Find where the given text appears and provide that cell's center as (X, Y) coordinate. 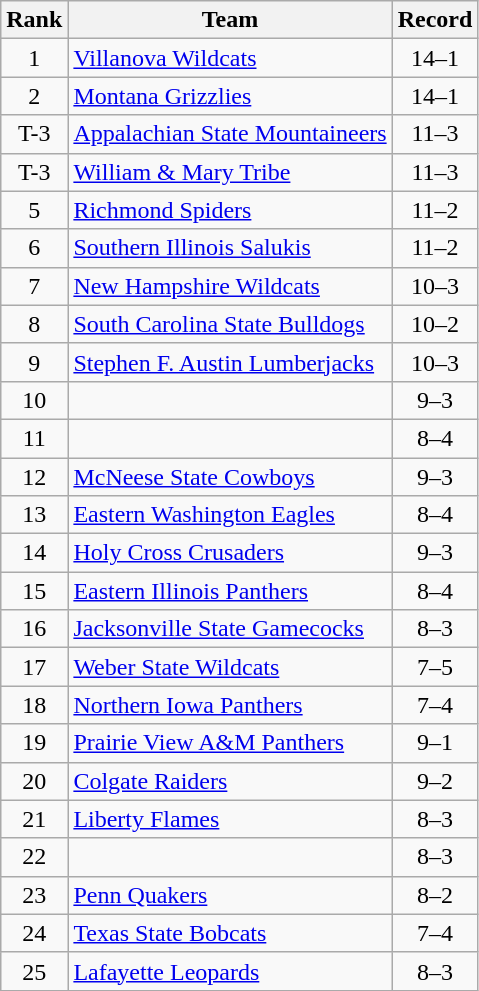
Team (230, 20)
13 (34, 515)
5 (34, 210)
20 (34, 781)
16 (34, 629)
Rank (34, 20)
23 (34, 895)
Montana Grizzlies (230, 96)
18 (34, 705)
2 (34, 96)
9 (34, 362)
Record (435, 20)
Eastern Illinois Panthers (230, 591)
Lafayette Leopards (230, 971)
6 (34, 248)
Appalachian State Mountaineers (230, 134)
21 (34, 819)
7 (34, 286)
Jacksonville State Gamecocks (230, 629)
Holy Cross Crusaders (230, 553)
Richmond Spiders (230, 210)
8–2 (435, 895)
7–5 (435, 667)
Southern Illinois Salukis (230, 248)
New Hampshire Wildcats (230, 286)
Liberty Flames (230, 819)
10–2 (435, 324)
11 (34, 438)
South Carolina State Bulldogs (230, 324)
Villanova Wildcats (230, 58)
Eastern Washington Eagles (230, 515)
Prairie View A&M Panthers (230, 743)
Weber State Wildcats (230, 667)
14 (34, 553)
25 (34, 971)
Northern Iowa Panthers (230, 705)
12 (34, 477)
15 (34, 591)
Stephen F. Austin Lumberjacks (230, 362)
William & Mary Tribe (230, 172)
Penn Quakers (230, 895)
19 (34, 743)
McNeese State Cowboys (230, 477)
Texas State Bobcats (230, 933)
9–2 (435, 781)
8 (34, 324)
1 (34, 58)
22 (34, 857)
Colgate Raiders (230, 781)
24 (34, 933)
17 (34, 667)
10 (34, 400)
9–1 (435, 743)
